Capture the cell that displays the provided text and extract its [x, y] central coordinate. 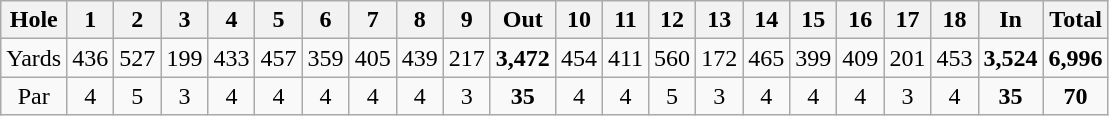
In [1010, 20]
8 [420, 20]
453 [954, 58]
18 [954, 20]
359 [326, 58]
Par [34, 96]
454 [578, 58]
439 [420, 58]
11 [625, 20]
2 [138, 20]
436 [90, 58]
217 [466, 58]
201 [908, 58]
7 [372, 20]
70 [1076, 96]
172 [720, 58]
411 [625, 58]
14 [766, 20]
15 [814, 20]
399 [814, 58]
Total [1076, 20]
199 [184, 58]
433 [232, 58]
457 [278, 58]
560 [672, 58]
465 [766, 58]
3,524 [1010, 58]
3,472 [522, 58]
10 [578, 20]
9 [466, 20]
12 [672, 20]
17 [908, 20]
13 [720, 20]
405 [372, 58]
409 [860, 58]
Yards [34, 58]
6,996 [1076, 58]
527 [138, 58]
Out [522, 20]
16 [860, 20]
Hole [34, 20]
6 [326, 20]
1 [90, 20]
